Detect which cell encompasses the target text, then output its [X, Y] center coordinate. 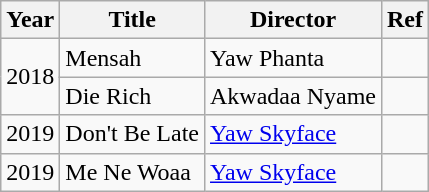
2018 [30, 77]
Title [132, 20]
Me Ne Woaa [132, 172]
Die Rich [132, 96]
Don't Be Late [132, 134]
Director [292, 20]
Year [30, 20]
Yaw Phanta [292, 58]
Ref [404, 20]
Mensah [132, 58]
Akwadaa Nyame [292, 96]
